Determine the (x, y) coordinate at the center of the cell enclosing the given text.  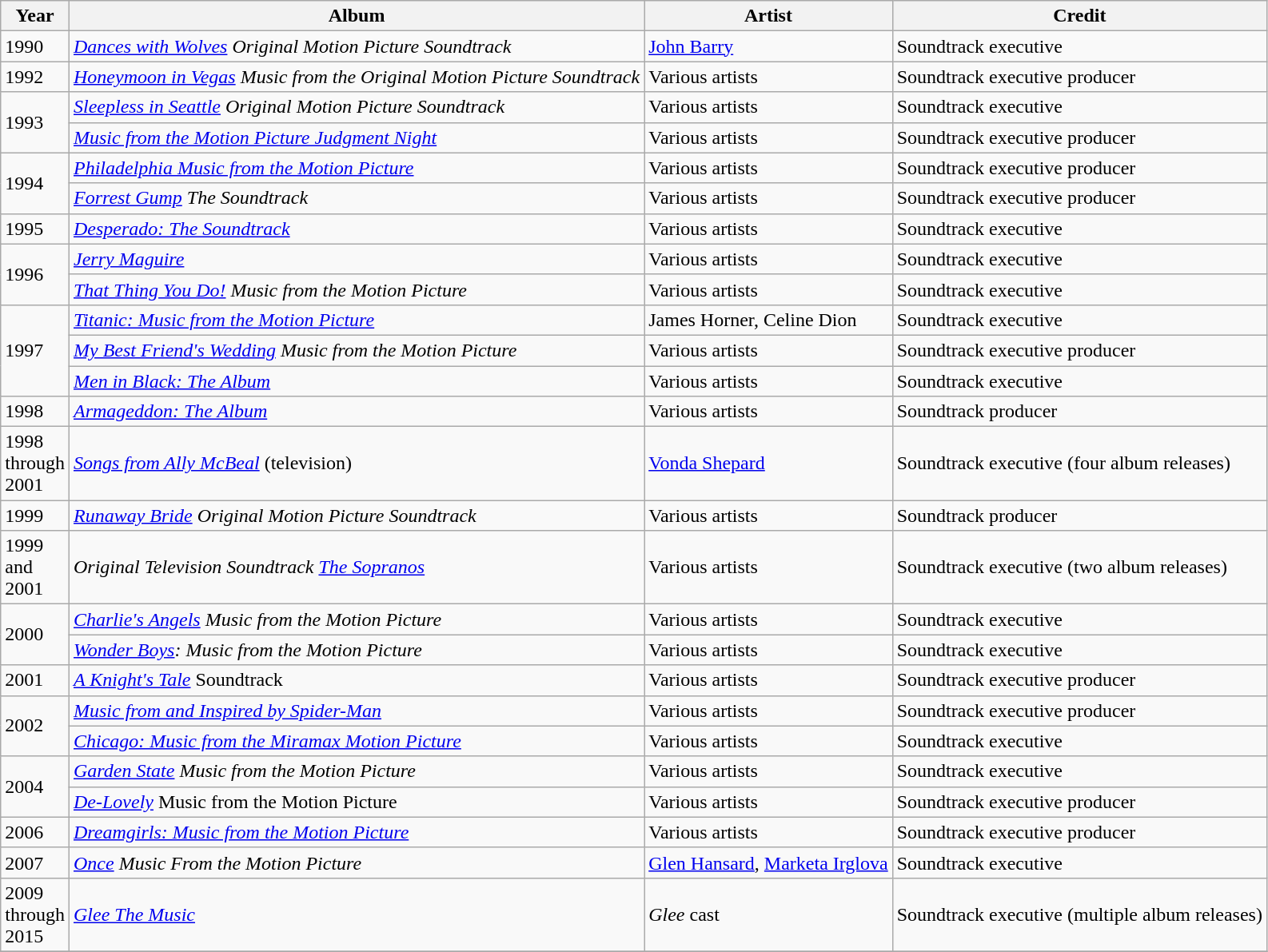
1998 (35, 412)
Glee The Music (357, 914)
1994 (35, 183)
1999 (35, 516)
Soundtrack executive (multiple album releases) (1079, 914)
2000 (35, 635)
Sleepless in Seattle Original Motion Picture Soundtrack (357, 107)
Album (357, 16)
1996 (35, 274)
1997 (35, 350)
Soundtrack executive (four album releases) (1079, 464)
Dances with Wolves Original Motion Picture Soundtrack (357, 46)
Artist (769, 16)
Vonda Shepard (769, 464)
Once Music From the Motion Picture (357, 862)
John Barry (769, 46)
Charlie's Angels Music from the Motion Picture (357, 619)
Credit (1079, 16)
Honeymoon in Vegas Music from the Original Motion Picture Soundtrack (357, 77)
Music from and Inspired by Spider-Man (357, 711)
Year (35, 16)
Songs from Ally McBeal (television) (357, 464)
My Best Friend's Wedding Music from the Motion Picture (357, 350)
2002 (35, 726)
Titanic: Music from the Motion Picture (357, 320)
Runaway Bride Original Motion Picture Soundtrack (357, 516)
2009through2015 (35, 914)
Desperado: The Soundtrack (357, 229)
2001 (35, 680)
1995 (35, 229)
Men in Black: The Album (357, 381)
A Knight's Tale Soundtrack (357, 680)
2007 (35, 862)
Glee cast (769, 914)
2004 (35, 787)
2006 (35, 832)
Forrest Gump The Soundtrack (357, 198)
1992 (35, 77)
Glen Hansard, Marketa Irglova (769, 862)
Garden State Music from the Motion Picture (357, 771)
1998through2001 (35, 464)
1993 (35, 122)
Dreamgirls: Music from the Motion Picture (357, 832)
De-Lovely Music from the Motion Picture (357, 802)
Jerry Maguire (357, 259)
1999and2001 (35, 568)
Armageddon: The Album (357, 412)
1990 (35, 46)
James Horner, Celine Dion (769, 320)
Music from the Motion Picture Judgment Night (357, 137)
Philadelphia Music from the Motion Picture (357, 168)
That Thing You Do! Music from the Motion Picture (357, 289)
Chicago: Music from the Miramax Motion Picture (357, 741)
Soundtrack executive (two album releases) (1079, 568)
Wonder Boys: Music from the Motion Picture (357, 650)
Original Television Soundtrack The Sopranos (357, 568)
